Output the [x, y] coordinate of the center of the cell containing the given text.  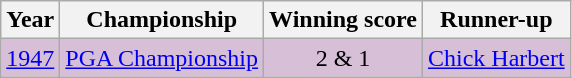
2 & 1 [344, 58]
Year [30, 20]
Championship [162, 20]
PGA Championship [162, 58]
Winning score [344, 20]
Runner-up [496, 20]
1947 [30, 58]
Chick Harbert [496, 58]
